Find where the given text appears and provide that cell's center as [X, Y] coordinate. 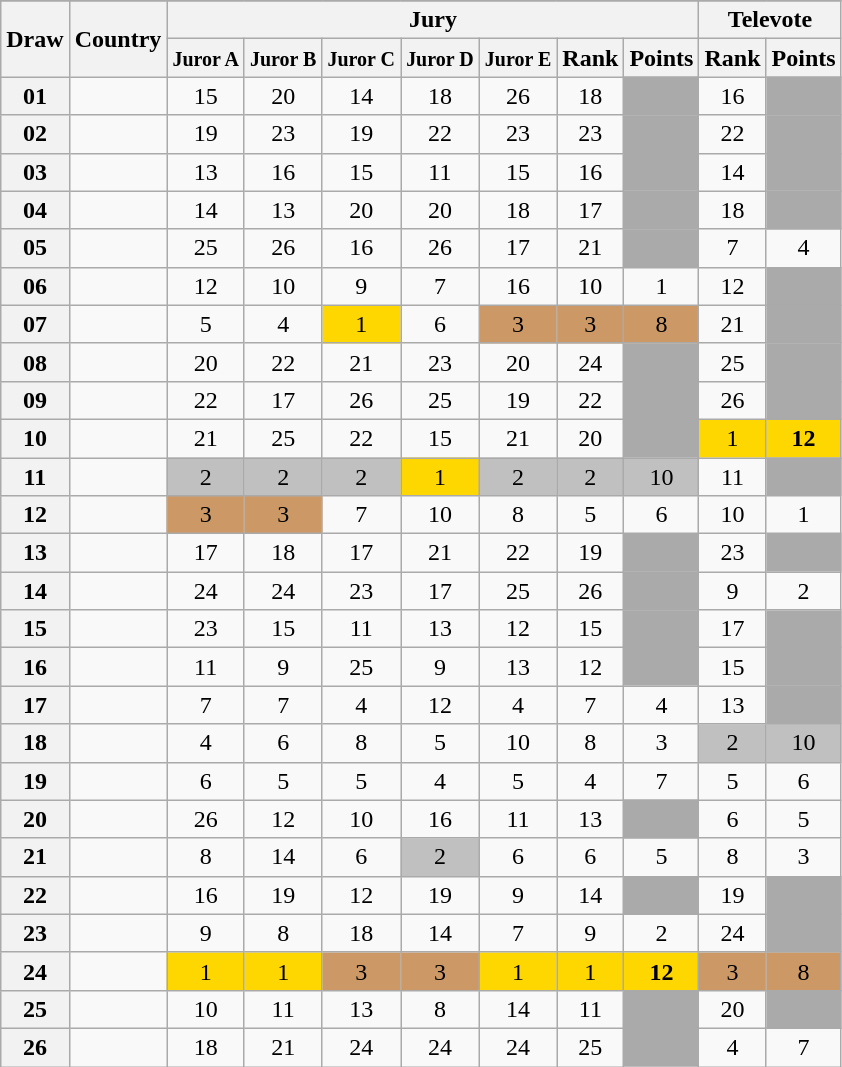
01 [35, 96]
05 [35, 248]
Juror A [206, 58]
Juror D [440, 58]
Juror E [518, 58]
07 [35, 324]
Juror C [362, 58]
Televote [770, 20]
Country [118, 39]
02 [35, 134]
Jury [433, 20]
03 [35, 172]
09 [35, 400]
06 [35, 286]
04 [35, 210]
Draw [35, 39]
Juror B [283, 58]
08 [35, 362]
